Detect which cell encompasses the target text, then output its [X, Y] center coordinate. 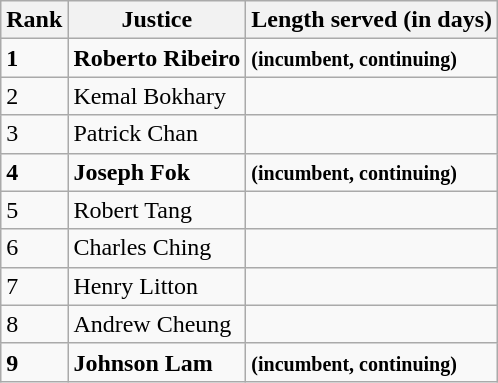
Kemal Bokhary [157, 96]
3 [34, 134]
5 [34, 210]
Charles Ching [157, 248]
6 [34, 248]
Robert Tang [157, 210]
9 [34, 362]
Rank [34, 20]
Joseph Fok [157, 172]
8 [34, 324]
Henry Litton [157, 286]
4 [34, 172]
2 [34, 96]
1 [34, 58]
Andrew Cheung [157, 324]
Justice [157, 20]
Length served (in days) [372, 20]
Roberto Ribeiro [157, 58]
Patrick Chan [157, 134]
7 [34, 286]
Johnson Lam [157, 362]
